Find where the given text appears and provide that cell's center as [X, Y] coordinate. 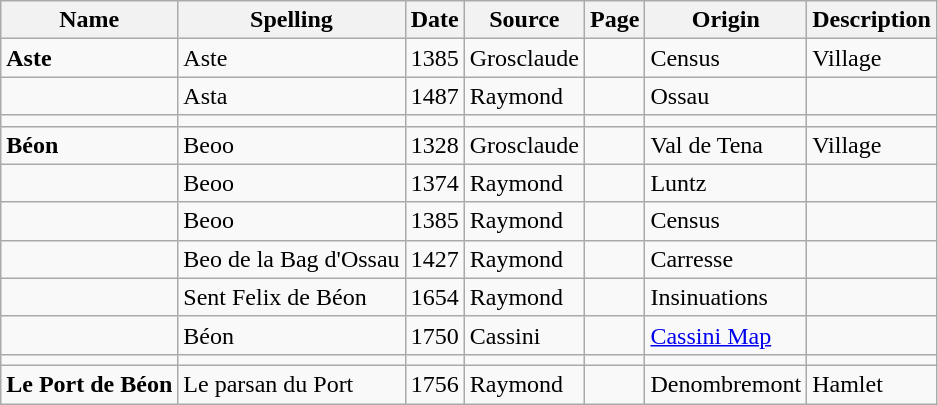
1427 [434, 259]
Sent Felix de Béon [292, 297]
Cassini [524, 335]
Spelling [292, 20]
Beo de la Bag d'Ossau [292, 259]
Val de Tena [726, 145]
Source [524, 20]
Insinuations [726, 297]
Name [90, 20]
1654 [434, 297]
Le Port de Béon [90, 384]
1756 [434, 384]
1487 [434, 96]
Carresse [726, 259]
Date [434, 20]
Cassini Map [726, 335]
Le parsan du Port [292, 384]
1750 [434, 335]
Origin [726, 20]
1328 [434, 145]
Page [615, 20]
Hamlet [872, 384]
Luntz [726, 183]
Description [872, 20]
1374 [434, 183]
Asta [292, 96]
Denombremont [726, 384]
Ossau [726, 96]
